Return the (x, y) coordinate for the center point of the cell that contains the specified text.  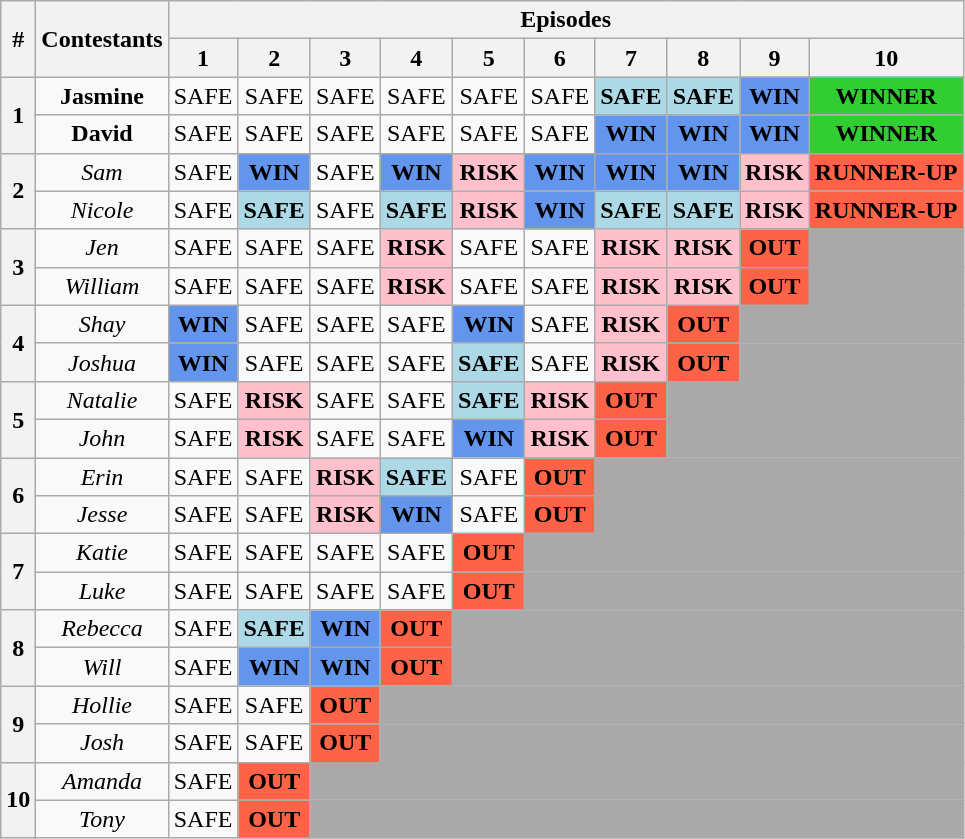
Jen (102, 248)
Will (102, 667)
John (102, 438)
Sam (102, 172)
Hollie (102, 705)
Episodes (566, 20)
William (102, 286)
Joshua (102, 362)
Amanda (102, 781)
Luke (102, 591)
Jasmine (102, 96)
Contestants (102, 39)
Nicole (102, 210)
# (18, 39)
David (102, 134)
Jesse (102, 515)
Tony (102, 819)
Erin (102, 477)
Rebecca (102, 629)
Shay (102, 324)
Natalie (102, 400)
Josh (102, 743)
Katie (102, 553)
